Find where the given text appears and provide that cell's center as (X, Y) coordinate. 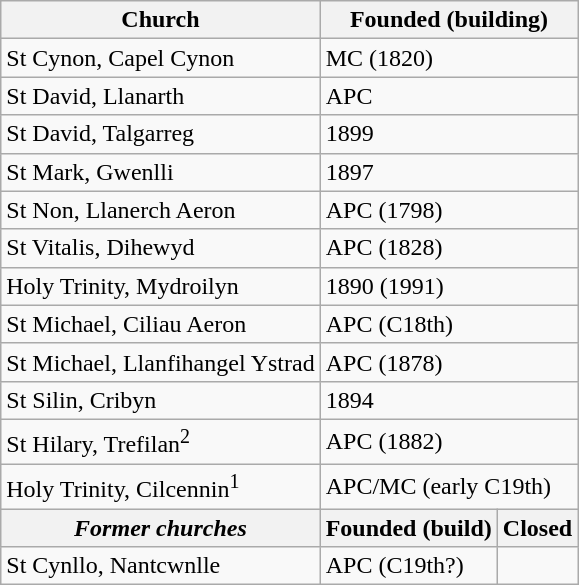
St Mark, Gwenlli (160, 172)
St Vitalis, Dihewyd (160, 248)
1899 (449, 134)
APC (1828) (449, 248)
APC (C18th) (449, 324)
APC (449, 96)
St Michael, Llanfihangel Ystrad (160, 362)
APC (1798) (449, 210)
Holy Trinity, Cilcennin1 (160, 486)
APC (C19th?) (408, 566)
St Hilary, Trefilan2 (160, 442)
APC (1878) (449, 362)
APC/MC (early C19th) (449, 486)
MC (1820) (449, 58)
St Michael, Ciliau Aeron (160, 324)
St Non, Llanerch Aeron (160, 210)
St David, Talgarreg (160, 134)
Former churches (160, 528)
St Cynon, Capel Cynon (160, 58)
Closed (537, 528)
St Silin, Cribyn (160, 400)
1897 (449, 172)
Founded (building) (449, 20)
St Cynllo, Nantcwnlle (160, 566)
1890 (1991) (449, 286)
Church (160, 20)
APC (1882) (449, 442)
Founded (build) (408, 528)
Holy Trinity, Mydroilyn (160, 286)
1894 (449, 400)
St David, Llanarth (160, 96)
